Return the [X, Y] coordinate for the center point of the cell that contains the specified text.  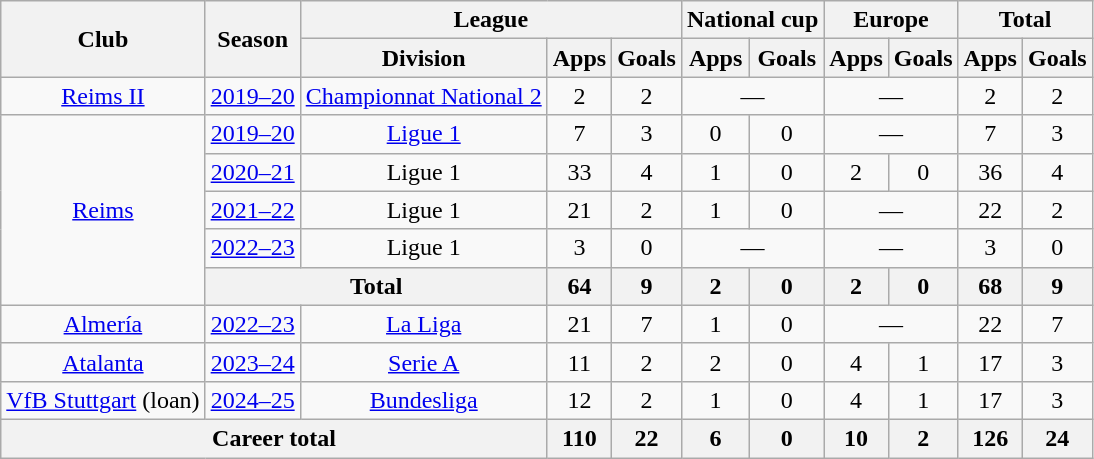
24 [1057, 438]
126 [990, 438]
2024–25 [252, 400]
League [490, 20]
Almería [103, 324]
2020–21 [252, 172]
Bundesliga [424, 400]
Career total [274, 438]
La Liga [424, 324]
110 [579, 438]
Atalanta [103, 362]
Reims [103, 210]
Division [424, 58]
National cup [752, 20]
VfB Stuttgart (loan) [103, 400]
Europe [891, 20]
6 [715, 438]
33 [579, 172]
12 [579, 400]
2023–24 [252, 362]
Reims II [103, 96]
Season [252, 39]
10 [856, 438]
Serie A [424, 362]
11 [579, 362]
Club [103, 39]
68 [990, 286]
Championnat National 2 [424, 96]
36 [990, 172]
2021–22 [252, 210]
64 [579, 286]
